Provide the (X, Y) coordinate of the cell's center where the given text is located.  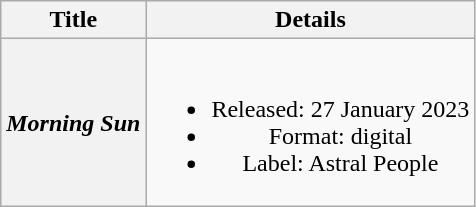
Title (74, 20)
Details (310, 20)
Released: 27 January 2023Format: digitalLabel: Astral People (310, 122)
Morning Sun (74, 122)
